Provide the [x, y] coordinate of the cell's center where the given text is located.  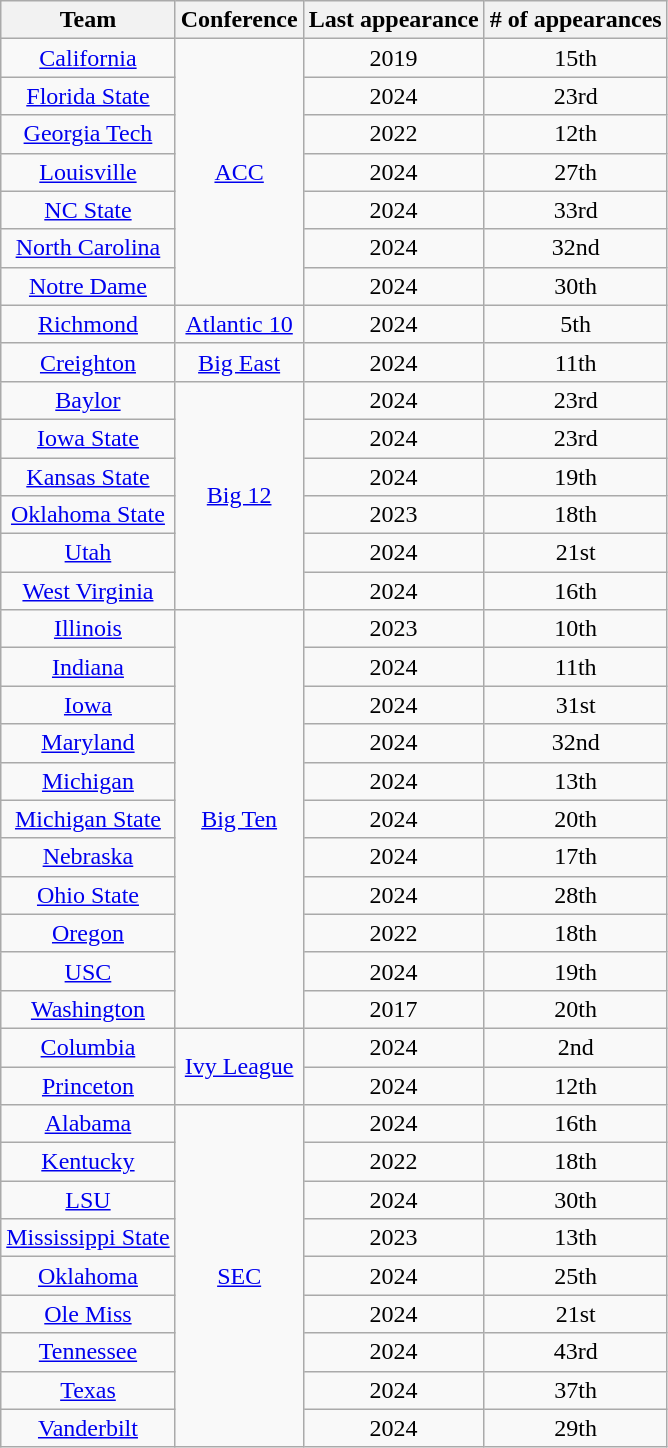
2019 [394, 58]
5th [576, 324]
# of appearances [576, 20]
2nd [576, 1047]
Oregon [88, 933]
North Carolina [88, 248]
Kentucky [88, 1162]
28th [576, 895]
Michigan [88, 781]
33rd [576, 210]
17th [576, 857]
LSU [88, 1200]
25th [576, 1276]
Oklahoma [88, 1276]
Georgia Tech [88, 134]
Maryland [88, 743]
Columbia [88, 1047]
Michigan State [88, 819]
Iowa State [88, 438]
Iowa [88, 705]
Ivy League [239, 1066]
NC State [88, 210]
Notre Dame [88, 286]
27th [576, 172]
West Virginia [88, 591]
Atlantic 10 [239, 324]
Texas [88, 1390]
USC [88, 971]
Big 12 [239, 495]
37th [576, 1390]
Nebraska [88, 857]
Conference [239, 20]
10th [576, 629]
2017 [394, 1009]
Illinois [88, 629]
SEC [239, 1276]
California [88, 58]
Ohio State [88, 895]
Richmond [88, 324]
Louisville [88, 172]
Ole Miss [88, 1314]
Kansas State [88, 477]
Tennessee [88, 1352]
Big East [239, 362]
Princeton [88, 1085]
Vanderbilt [88, 1428]
29th [576, 1428]
43rd [576, 1352]
31st [576, 705]
Indiana [88, 667]
Washington [88, 1009]
Baylor [88, 400]
Big Ten [239, 820]
Alabama [88, 1124]
Last appearance [394, 20]
Florida State [88, 96]
Utah [88, 553]
Team [88, 20]
Oklahoma State [88, 515]
Mississippi State [88, 1238]
Creighton [88, 362]
15th [576, 58]
ACC [239, 172]
